Pinpoint the cell where the given text exists, returning its [X, Y] midpoint coordinate. 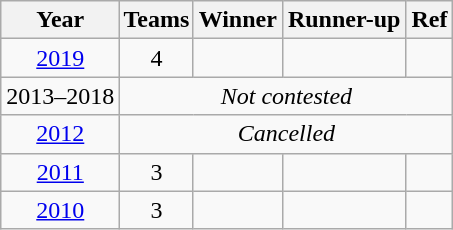
Cancelled [286, 134]
4 [156, 58]
2011 [60, 172]
2019 [60, 58]
2012 [60, 134]
Ref [430, 20]
2010 [60, 210]
Winner [238, 20]
Not contested [286, 96]
Teams [156, 20]
Year [60, 20]
Runner-up [344, 20]
2013–2018 [60, 96]
